Provide the (x, y) coordinate of the cell's center where the given text is located.  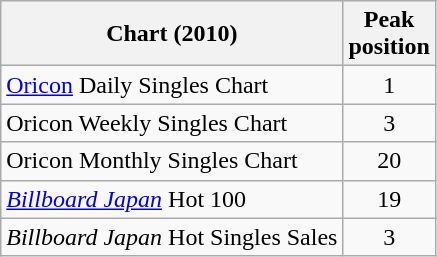
Billboard Japan Hot 100 (172, 199)
1 (389, 85)
19 (389, 199)
Peakposition (389, 34)
Chart (2010) (172, 34)
Oricon Daily Singles Chart (172, 85)
Billboard Japan Hot Singles Sales (172, 237)
Oricon Monthly Singles Chart (172, 161)
20 (389, 161)
Oricon Weekly Singles Chart (172, 123)
